Return (X, Y) of the center of cell containing provided text 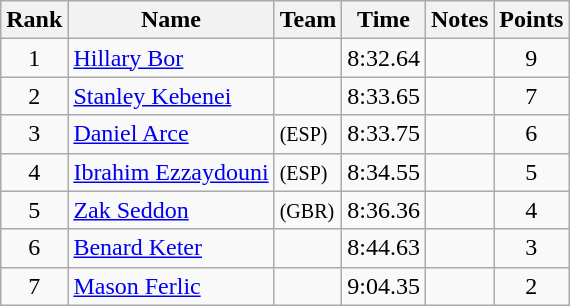
Hillary Bor (171, 58)
(GBR) (308, 210)
1 (34, 58)
8:36.36 (384, 210)
Benard Keter (171, 248)
Points (532, 20)
Team (308, 20)
Mason Ferlic (171, 286)
Stanley Kebenei (171, 96)
Zak Seddon (171, 210)
9 (532, 58)
Rank (34, 20)
8:34.55 (384, 172)
8:32.64 (384, 58)
8:33.65 (384, 96)
Time (384, 20)
Daniel Arce (171, 134)
Name (171, 20)
Notes (459, 20)
Ibrahim Ezzaydouni (171, 172)
9:04.35 (384, 286)
8:44.63 (384, 248)
8:33.75 (384, 134)
